Scan for the cell matching the given text and deliver its [x, y] coordinate at center. 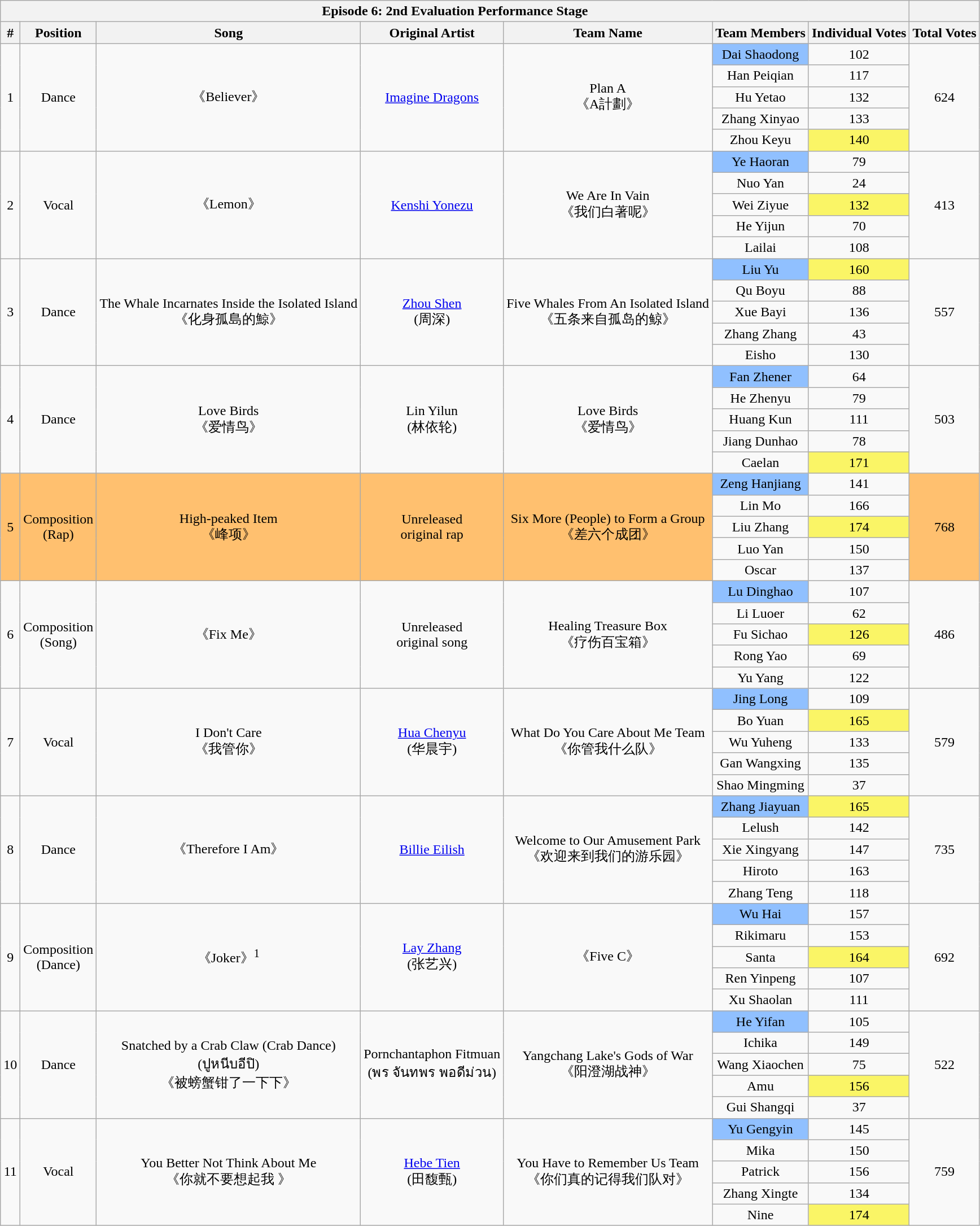
Lay Zhang(张艺兴) [432, 957]
413 [944, 204]
Wang Xiaochen [761, 1064]
3 [10, 312]
Lailai [761, 247]
768 [944, 527]
6 [10, 634]
Hebe Tien(田馥甄) [432, 1172]
Gui Shangqi [761, 1107]
Huang Kun [761, 420]
Five Whales From An Isolated Island《五条来自孤岛的鲸》 [608, 312]
Position [59, 33]
《Five C》 [608, 957]
69 [859, 656]
164 [859, 957]
Wei Ziyue [761, 204]
108 [859, 247]
522 [944, 1064]
142 [859, 828]
Caelan [761, 463]
24 [859, 183]
Original Artist [432, 33]
117 [859, 76]
137 [859, 570]
Oscar [761, 570]
503 [944, 420]
Zhang Zhang [761, 334]
Eisho [761, 355]
Ichika [761, 1043]
579 [944, 742]
Rong Yao [761, 656]
163 [859, 871]
I Don't Care《我管你》 [229, 742]
Patrick [761, 1172]
Six More (People) to Form a Group《差六个成团》 [608, 527]
9 [10, 957]
145 [859, 1129]
Mika [761, 1150]
486 [944, 634]
# [10, 33]
《Lemon》 [229, 204]
171 [859, 463]
Lelush [761, 828]
We Are In Vain《我们白著呢》 [608, 204]
130 [859, 355]
Unreleasedoriginal rap [432, 527]
759 [944, 1172]
Hua Chenyu(华晨宇) [432, 742]
High-peaked Item《峰项》 [229, 527]
Nuo Yan [761, 183]
Composition(Rap) [59, 527]
Imagine Dragons [432, 97]
Xue Bayi [761, 312]
557 [944, 312]
136 [859, 312]
Wu Yuheng [761, 742]
Santa [761, 957]
He Yifan [761, 1022]
134 [859, 1193]
102 [859, 54]
Hu Yetao [761, 97]
Kenshi Yonezu [432, 204]
10 [10, 1064]
Shao Mingming [761, 785]
78 [859, 441]
Bo Yuan [761, 721]
149 [859, 1043]
157 [859, 914]
Amu [761, 1086]
Unreleasedoriginal song [432, 634]
Xu Shaolan [761, 1000]
Welcome to Our Amusement Park《欢迎来到我们的游乐园》 [608, 849]
Snatched by a Crab Claw (Crab Dance)(ปูหนีบอีปิ)《被螃蟹钳了一下下》 [229, 1064]
He Zhenyu [761, 398]
5 [10, 527]
Zhou Shen(周深) [432, 312]
735 [944, 849]
Fan Zhener [761, 377]
Wu Hai [761, 914]
1 [10, 97]
88 [859, 291]
160 [859, 269]
Ren Yinpeng [761, 979]
Billie Eilish [432, 849]
75 [859, 1064]
624 [944, 97]
《Therefore I Am》 [229, 849]
Total Votes [944, 33]
He Yijun [761, 226]
109 [859, 699]
122 [859, 678]
Composition(Song) [59, 634]
105 [859, 1022]
Han Peiqian [761, 76]
Liu Yu [761, 269]
118 [859, 892]
43 [859, 334]
Rikimaru [761, 935]
166 [859, 505]
Team Members [761, 33]
Zhang Xinyao [761, 119]
Yu Gengyin [761, 1129]
2 [10, 204]
140 [859, 140]
Team Name [608, 33]
《Fix Me》 [229, 634]
126 [859, 635]
4 [10, 420]
Jing Long [761, 699]
Zhang Teng [761, 892]
Zhang Xingte [761, 1193]
《Believer》 [229, 97]
Individual Votes [859, 33]
Lin Yilun(林依轮) [432, 420]
You Have to Remember Us Team《你们真的记得我们队对》 [608, 1172]
Lu Dinghao [761, 591]
141 [859, 484]
Lin Mo [761, 505]
8 [10, 849]
Li Luoer [761, 613]
Dai Shaodong [761, 54]
7 [10, 742]
What Do You Care About Me Team《你管我什么队》 [608, 742]
《Joker》1 [229, 957]
Episode 6: 2nd Evaluation Performance Stage [455, 11]
Song [229, 33]
Zhang Jiayuan [761, 806]
Liu Zhang [761, 527]
Qu Boyu [761, 291]
You Better Not Think About Me《你就不要想起我 》 [229, 1172]
Pornchantaphon Fitmuan(พร จันทพร พอดีม่วน) [432, 1064]
Yangchang Lake's Gods of War《阳澄湖战神》 [608, 1064]
Plan A《A計劃》 [608, 97]
Luo Yan [761, 548]
Fu Sichao [761, 635]
Composition(Dance) [59, 957]
Zeng Hanjiang [761, 484]
135 [859, 763]
153 [859, 935]
692 [944, 957]
11 [10, 1172]
Nine [761, 1215]
70 [859, 226]
Hiroto [761, 871]
Healing Treasure Box《疗伤百宝箱》 [608, 634]
Gan Wangxing [761, 763]
Zhou Keyu [761, 140]
Xie Xingyang [761, 849]
62 [859, 613]
Jiang Dunhao [761, 441]
147 [859, 849]
64 [859, 377]
Ye Haoran [761, 162]
The Whale Incarnates Inside the Isolated Island《化身孤島的鯨》 [229, 312]
Yu Yang [761, 678]
